Provide the (X, Y) coordinate of the cell's center where the given text is located.  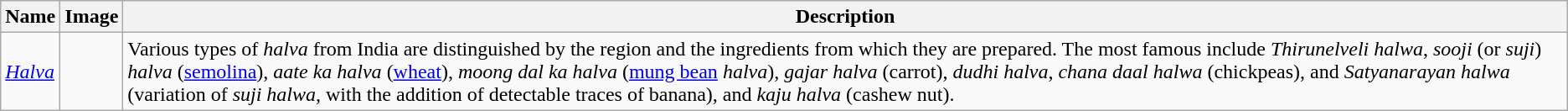
Name (30, 17)
Description (845, 17)
Image (92, 17)
Halva (30, 71)
